From the cell containing the given text, extract its center point as [x, y] coordinate. 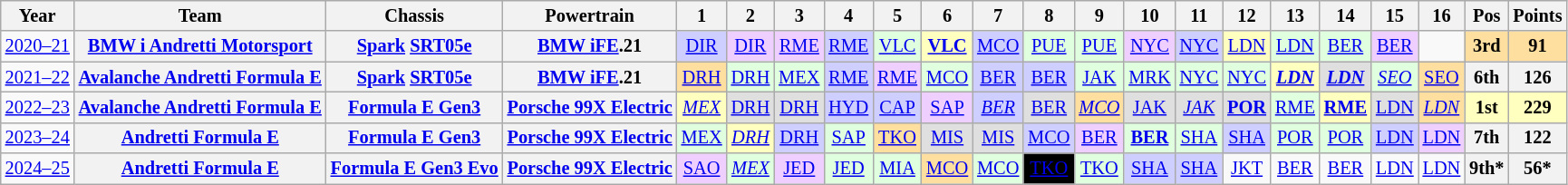
2020–21 [38, 46]
6 [947, 15]
122 [1537, 138]
SAO [702, 169]
3 [799, 15]
Formula E Gen3 Evo [415, 169]
Powertrain [590, 15]
Chassis [415, 15]
MIA [897, 169]
7th [1486, 138]
Team [200, 15]
JKT [1247, 169]
3rd [1486, 46]
CAP [897, 107]
Year [38, 15]
Pos [1486, 15]
56* [1537, 169]
HYD [848, 107]
1 [702, 15]
15 [1395, 15]
MRK [1149, 77]
5 [897, 15]
10 [1149, 15]
8 [1049, 15]
2022–23 [38, 107]
11 [1198, 15]
4 [848, 15]
16 [1442, 15]
12 [1247, 15]
Points [1537, 15]
6th [1486, 77]
1st [1486, 107]
BMW i Andretti Motorsport [200, 46]
2024–25 [38, 169]
13 [1295, 15]
126 [1537, 77]
91 [1537, 46]
2023–24 [38, 138]
9 [1099, 15]
229 [1537, 107]
2 [750, 15]
14 [1345, 15]
2021–22 [38, 77]
9th* [1486, 169]
7 [998, 15]
